Identify which cell holds the provided text, then report its (x, y) central coordinate. 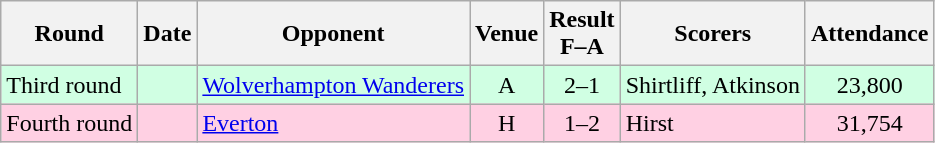
Attendance (869, 34)
Opponent (334, 34)
23,800 (869, 85)
Venue (507, 34)
Date (168, 34)
Scorers (712, 34)
Everton (334, 123)
2–1 (582, 85)
Round (70, 34)
31,754 (869, 123)
Third round (70, 85)
1–2 (582, 123)
ResultF–A (582, 34)
Shirtliff, Atkinson (712, 85)
Wolverhampton Wanderers (334, 85)
H (507, 123)
A (507, 85)
Hirst (712, 123)
Fourth round (70, 123)
